For the text-containing cell, return its midpoint in (x, y) coordinate format. 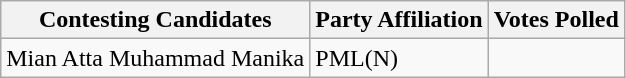
Votes Polled (556, 20)
PML(N) (399, 58)
Contesting Candidates (156, 20)
Mian Atta Muhammad Manika (156, 58)
Party Affiliation (399, 20)
